Search for the cell housing the specified text and yield its [x, y] center coordinate. 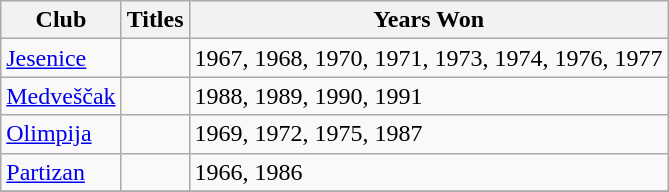
Olimpija [61, 134]
Titles [155, 20]
Club [61, 20]
Medveščak [61, 96]
Partizan [61, 172]
1966, 1986 [428, 172]
1967, 1968, 1970, 1971, 1973, 1974, 1976, 1977 [428, 58]
Jesenice [61, 58]
1988, 1989, 1990, 1991 [428, 96]
1969, 1972, 1975, 1987 [428, 134]
Years Won [428, 20]
